Capture the cell that displays the provided text and extract its (x, y) central coordinate. 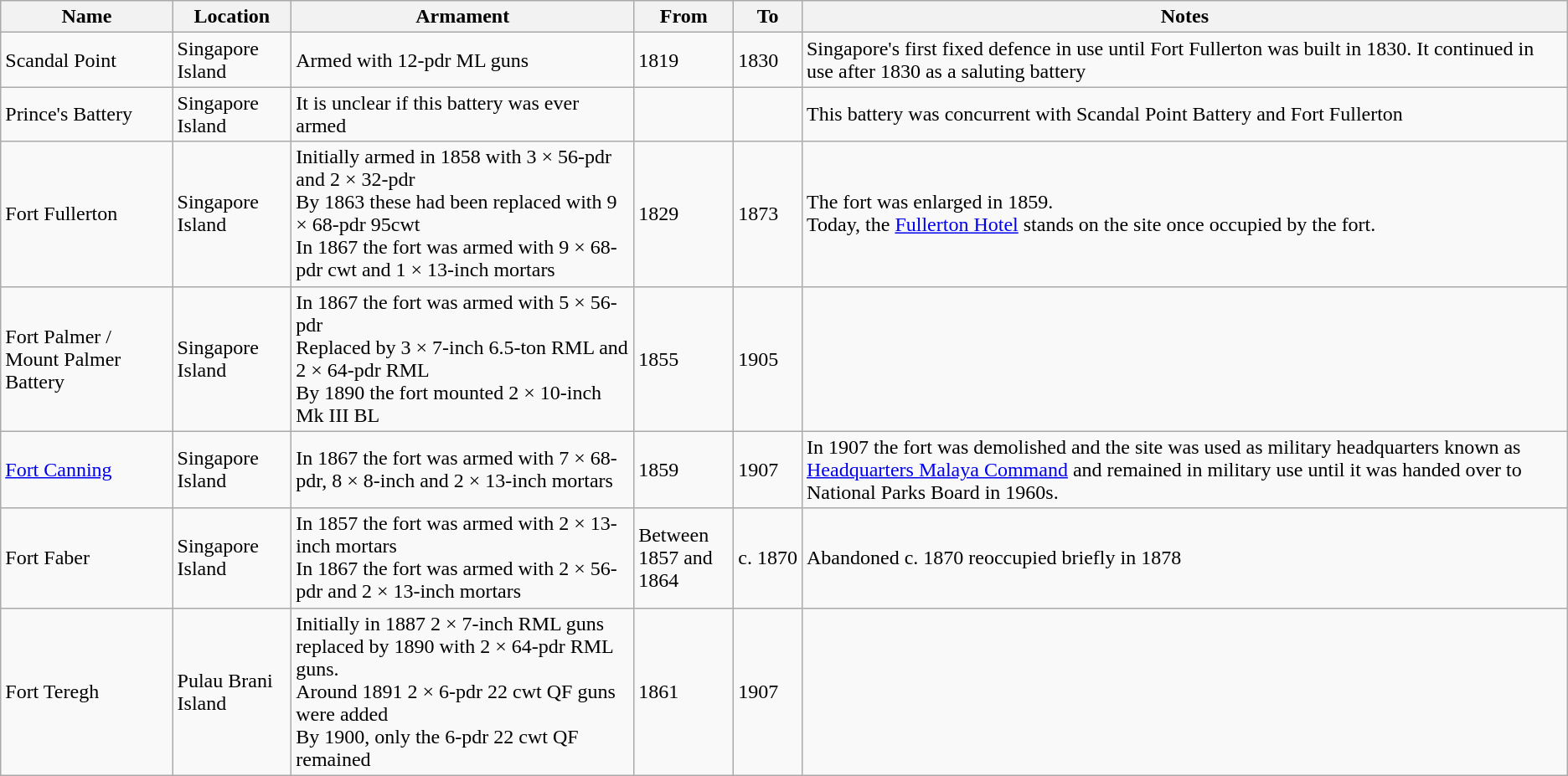
Pulau Brani Island (232, 691)
1905 (768, 358)
Fort Canning (87, 470)
Between1857 and 1864 (683, 558)
The fort was enlarged in 1859.Today, the Fullerton Hotel stands on the site once occupied by the fort. (1184, 214)
1855 (683, 358)
Armament (462, 17)
1861 (683, 691)
Notes (1184, 17)
This battery was concurrent with Scandal Point Battery and Fort Fullerton (1184, 114)
Fort Faber (87, 558)
Armed with 12-pdr ML guns (462, 60)
1829 (683, 214)
Singapore's first fixed defence in use until Fort Fullerton was built in 1830. It continued in use after 1830 as a saluting battery (1184, 60)
1830 (768, 60)
In 1867 the fort was armed with 5 × 56-pdr Replaced by 3 × 7-inch 6.5-ton RML and 2 × 64-pdr RMLBy 1890 the fort mounted 2 × 10-inch Mk III BL (462, 358)
Fort Teregh (87, 691)
From (683, 17)
Abandoned c. 1870 reoccupied briefly in 1878 (1184, 558)
Fort Palmer / Mount Palmer Battery (87, 358)
Location (232, 17)
c. 1870 (768, 558)
In 1857 the fort was armed with 2 × 13-inch mortarsIn 1867 the fort was armed with 2 × 56-pdr and 2 × 13-inch mortars (462, 558)
1819 (683, 60)
Scandal Point (87, 60)
Prince's Battery (87, 114)
It is unclear if this battery was ever armed (462, 114)
1859 (683, 470)
Fort Fullerton (87, 214)
1873 (768, 214)
In 1867 the fort was armed with 7 × 68-pdr, 8 × 8-inch and 2 × 13-inch mortars (462, 470)
Name (87, 17)
To (768, 17)
